Search for the cell housing the specified text and yield its (X, Y) center coordinate. 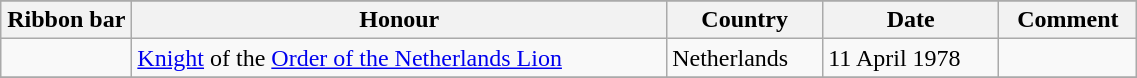
Netherlands (745, 58)
Honour (400, 20)
Comment (1068, 20)
11 April 1978 (911, 58)
Knight of the Order of the Netherlands Lion (400, 58)
Ribbon bar (66, 20)
Date (911, 20)
Country (745, 20)
